Pinpoint the cell where the given text exists, returning its (X, Y) midpoint coordinate. 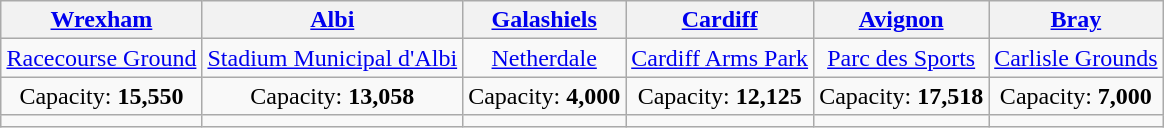
Stadium Municipal d'Albi (332, 58)
Capacity: 12,125 (720, 96)
Albi (332, 20)
Capacity: 17,518 (902, 96)
Cardiff (720, 20)
Parc des Sports (902, 58)
Cardiff Arms Park (720, 58)
Capacity: 7,000 (1076, 96)
Wrexham (102, 20)
Avignon (902, 20)
Capacity: 4,000 (544, 96)
Bray (1076, 20)
Capacity: 15,550 (102, 96)
Netherdale (544, 58)
Capacity: 13,058 (332, 96)
Galashiels (544, 20)
Carlisle Grounds (1076, 58)
Racecourse Ground (102, 58)
